Return [x, y] of the center of cell containing provided text 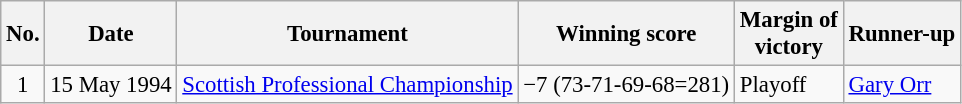
−7 (73-71-69-68=281) [626, 85]
No. [23, 34]
Runner-up [902, 34]
Date [111, 34]
Margin ofvictory [790, 34]
Tournament [348, 34]
15 May 1994 [111, 85]
Scottish Professional Championship [348, 85]
Playoff [790, 85]
1 [23, 85]
Gary Orr [902, 85]
Winning score [626, 34]
